Detect which cell encompasses the target text, then output its (x, y) center coordinate. 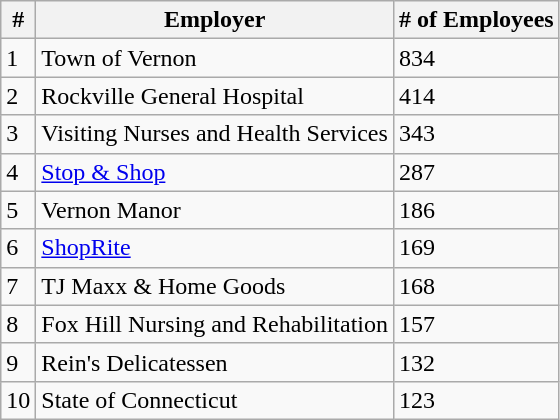
169 (477, 248)
8 (18, 324)
7 (18, 286)
# of Employees (477, 20)
3 (18, 134)
343 (477, 134)
834 (477, 58)
1 (18, 58)
Rockville General Hospital (215, 96)
State of Connecticut (215, 400)
Visiting Nurses and Health Services (215, 134)
123 (477, 400)
9 (18, 362)
2 (18, 96)
Stop & Shop (215, 172)
6 (18, 248)
TJ Maxx & Home Goods (215, 286)
287 (477, 172)
5 (18, 210)
168 (477, 286)
4 (18, 172)
Vernon Manor (215, 210)
186 (477, 210)
Rein's Delicatessen (215, 362)
132 (477, 362)
Fox Hill Nursing and Rehabilitation (215, 324)
10 (18, 400)
ShopRite (215, 248)
Employer (215, 20)
Town of Vernon (215, 58)
# (18, 20)
414 (477, 96)
157 (477, 324)
